Pinpoint the cell where the given text exists, returning its (X, Y) midpoint coordinate. 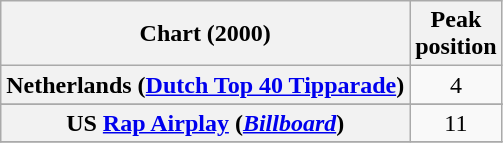
11 (456, 123)
4 (456, 85)
US Rap Airplay (Billboard) (206, 123)
Netherlands (Dutch Top 40 Tipparade) (206, 85)
Chart (2000) (206, 34)
Peakposition (456, 34)
